Output the [x, y] coordinate of the center of the cell containing the given text.  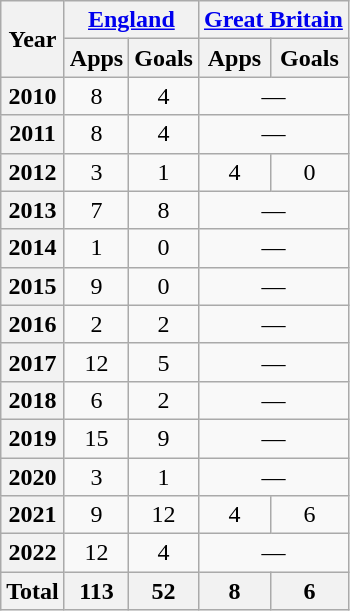
Great Britain [273, 20]
15 [96, 438]
52 [164, 591]
2019 [33, 438]
2016 [33, 324]
2011 [33, 134]
Year [33, 39]
2021 [33, 515]
2014 [33, 248]
2010 [33, 96]
2018 [33, 400]
England [131, 20]
2017 [33, 362]
5 [164, 362]
2022 [33, 553]
2012 [33, 172]
2013 [33, 210]
113 [96, 591]
7 [96, 210]
2015 [33, 286]
2020 [33, 477]
Total [33, 591]
